Locate the cell with the specified text and output its [x, y] center coordinate. 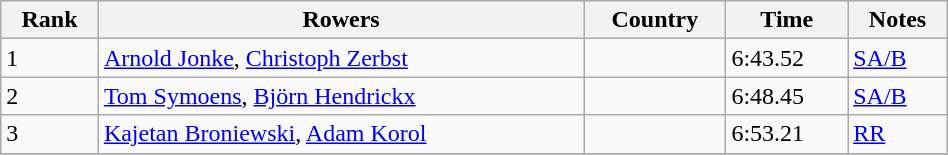
Tom Symoens, Björn Hendrickx [340, 96]
1 [50, 58]
6:43.52 [787, 58]
Time [787, 20]
Country [655, 20]
Kajetan Broniewski, Adam Korol [340, 134]
2 [50, 96]
Rowers [340, 20]
Notes [898, 20]
Arnold Jonke, Christoph Zerbst [340, 58]
6:53.21 [787, 134]
6:48.45 [787, 96]
RR [898, 134]
Rank [50, 20]
3 [50, 134]
